Pinpoint the cell where the given text exists, returning its [x, y] midpoint coordinate. 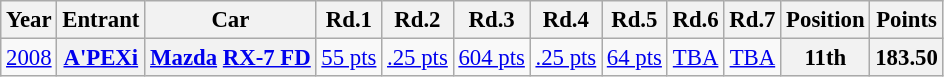
183.50 [906, 58]
Position [826, 20]
64 pts [635, 58]
Rd.5 [635, 20]
Mazda RX-7 FD [230, 58]
Points [906, 20]
Rd.7 [752, 20]
11th [826, 58]
Rd.2 [418, 20]
Rd.3 [492, 20]
A'PEXi [101, 58]
2008 [29, 58]
604 pts [492, 58]
Car [230, 20]
Rd.6 [696, 20]
Rd.4 [566, 20]
Rd.1 [349, 20]
Year [29, 20]
55 pts [349, 58]
Entrant [101, 20]
